Scan for the cell matching the given text and deliver its [X, Y] coordinate at center. 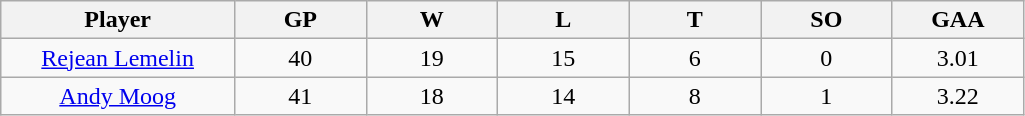
W [432, 20]
15 [564, 58]
SO [827, 20]
T [695, 20]
3.01 [958, 58]
L [564, 20]
6 [695, 58]
14 [564, 96]
18 [432, 96]
Andy Moog [118, 96]
1 [827, 96]
41 [301, 96]
8 [695, 96]
GAA [958, 20]
40 [301, 58]
GP [301, 20]
3.22 [958, 96]
0 [827, 58]
19 [432, 58]
Player [118, 20]
Rejean Lemelin [118, 58]
